Find where the given text appears and provide that cell's center as (X, Y) coordinate. 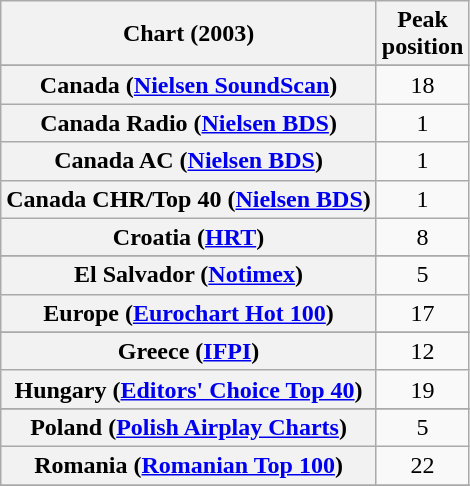
Peakposition (422, 34)
Canada AC (Nielsen BDS) (189, 161)
Hungary (Editors' Choice Top 40) (189, 389)
Poland (Polish Airplay Charts) (189, 427)
22 (422, 465)
8 (422, 237)
18 (422, 85)
19 (422, 389)
17 (422, 313)
Romania (Romanian Top 100) (189, 465)
Chart (2003) (189, 34)
Greece (IFPI) (189, 351)
Canada (Nielsen SoundScan) (189, 85)
Canada Radio (Nielsen BDS) (189, 123)
12 (422, 351)
Croatia (HRT) (189, 237)
Europe (Eurochart Hot 100) (189, 313)
Canada CHR/Top 40 (Nielsen BDS) (189, 199)
El Salvador (Notimex) (189, 275)
